From the cell containing the given text, extract its center point as (x, y) coordinate. 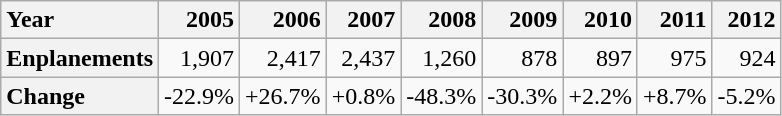
-22.9% (200, 96)
897 (600, 58)
2005 (200, 20)
2,417 (284, 58)
Year (80, 20)
2009 (522, 20)
+0.8% (364, 96)
2,437 (364, 58)
+2.2% (600, 96)
-5.2% (746, 96)
878 (522, 58)
+26.7% (284, 96)
2007 (364, 20)
Enplanements (80, 58)
2010 (600, 20)
975 (674, 58)
2008 (442, 20)
1,260 (442, 58)
Change (80, 96)
2006 (284, 20)
-48.3% (442, 96)
2011 (674, 20)
924 (746, 58)
1,907 (200, 58)
-30.3% (522, 96)
2012 (746, 20)
+8.7% (674, 96)
